Return the [x, y] coordinate for the center point of the cell that contains the specified text.  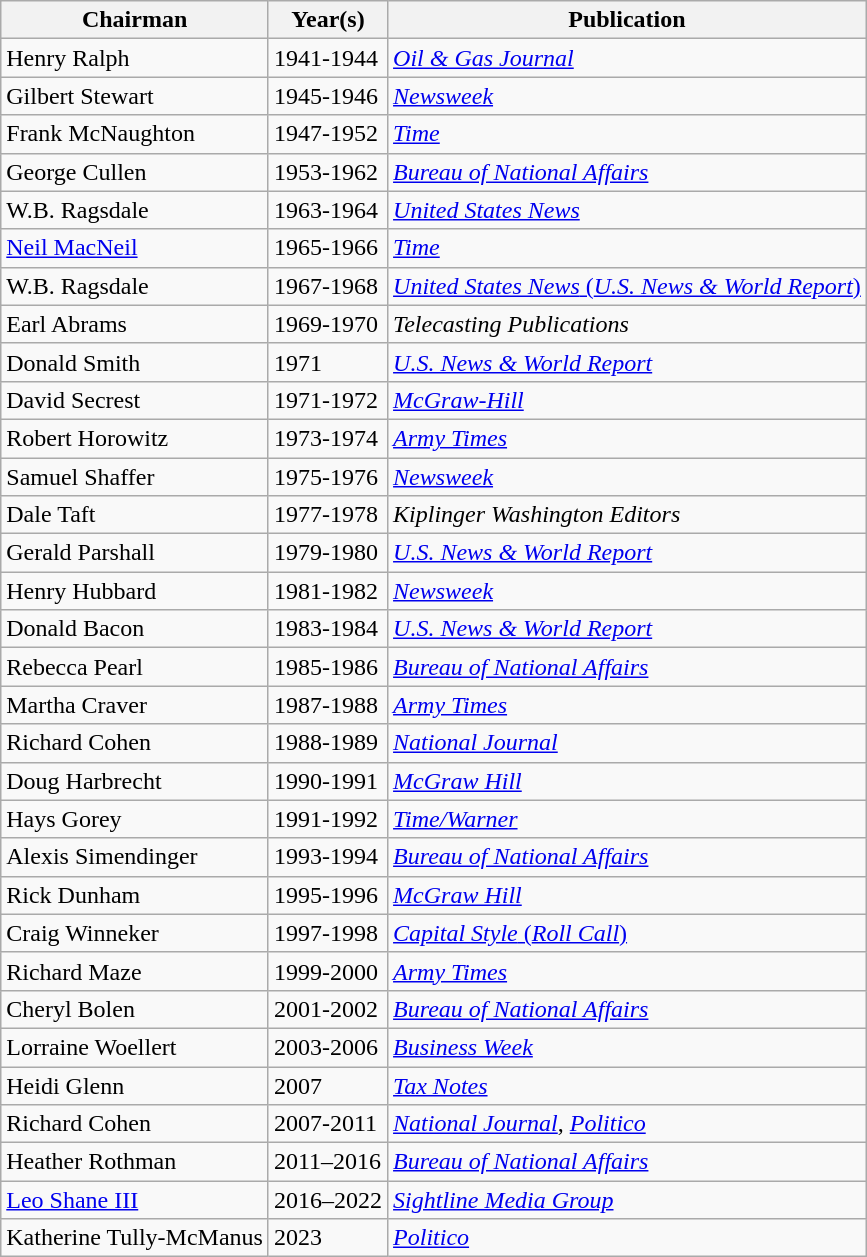
Dale Taft [135, 515]
1997-1998 [328, 933]
Capital Style (Roll Call) [628, 933]
United States News (U.S. News & World Report) [628, 286]
Leo Shane III [135, 1200]
Neil MacNeil [135, 248]
Publication [628, 20]
Year(s) [328, 20]
2001-2002 [328, 1009]
Time/Warner [628, 819]
1981-1982 [328, 591]
1971-1972 [328, 400]
1973-1974 [328, 438]
McGraw-Hill [628, 400]
National Journal [628, 743]
Earl Abrams [135, 324]
1945-1946 [328, 96]
Katherine Tully-McManus [135, 1238]
1965-1966 [328, 248]
1988-1989 [328, 743]
1975-1976 [328, 477]
Craig Winneker [135, 933]
1963-1964 [328, 210]
Gilbert Stewart [135, 96]
Donald Smith [135, 362]
1993-1994 [328, 857]
Henry Ralph [135, 58]
1953-1962 [328, 172]
1971 [328, 362]
Chairman [135, 20]
United States News [628, 210]
1977-1978 [328, 515]
National Journal, Politico [628, 1124]
1967-1968 [328, 286]
Alexis Simendinger [135, 857]
Rick Dunham [135, 895]
1987-1988 [328, 705]
Richard Maze [135, 971]
1990-1991 [328, 781]
Kiplinger Washington Editors [628, 515]
1979-1980 [328, 553]
Heather Rothman [135, 1162]
Hays Gorey [135, 819]
Frank McNaughton [135, 134]
1991-1992 [328, 819]
Rebecca Pearl [135, 667]
Telecasting Publications [628, 324]
1941-1944 [328, 58]
Martha Craver [135, 705]
Sightline Media Group [628, 1200]
Donald Bacon [135, 629]
1985-1986 [328, 667]
1983-1984 [328, 629]
2016–2022 [328, 1200]
2023 [328, 1238]
Samuel Shaffer [135, 477]
2007-2011 [328, 1124]
Doug Harbrecht [135, 781]
George Cullen [135, 172]
Robert Horowitz [135, 438]
Oil & Gas Journal [628, 58]
Business Week [628, 1047]
Tax Notes [628, 1085]
1969-1970 [328, 324]
Gerald Parshall [135, 553]
Cheryl Bolen [135, 1009]
1947-1952 [328, 134]
Politico [628, 1238]
Lorraine Woellert [135, 1047]
Heidi Glenn [135, 1085]
2003-2006 [328, 1047]
2007 [328, 1085]
2011–2016 [328, 1162]
Henry Hubbard [135, 591]
David Secrest [135, 400]
1999-2000 [328, 971]
1995-1996 [328, 895]
